Extract the [X, Y] coordinate from the center of the cell holding the provided text.  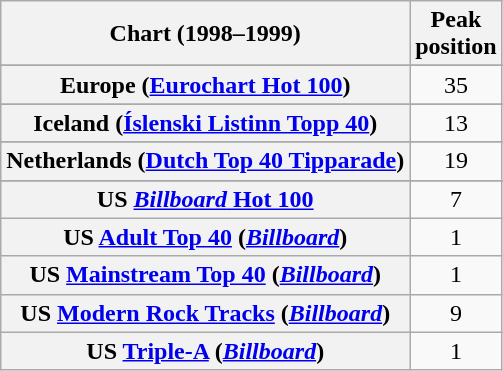
Europe (Eurochart Hot 100) [206, 85]
Netherlands (Dutch Top 40 Tipparade) [206, 161]
Peakposition [456, 34]
9 [456, 313]
35 [456, 85]
US Mainstream Top 40 (Billboard) [206, 275]
19 [456, 161]
US Triple-A (Billboard) [206, 351]
US Adult Top 40 (Billboard) [206, 237]
Chart (1998–1999) [206, 34]
13 [456, 123]
US Billboard Hot 100 [206, 199]
US Modern Rock Tracks (Billboard) [206, 313]
Iceland (Íslenski Listinn Topp 40) [206, 123]
7 [456, 199]
